Provide the (X, Y) coordinate of the cell's center where the given text is located.  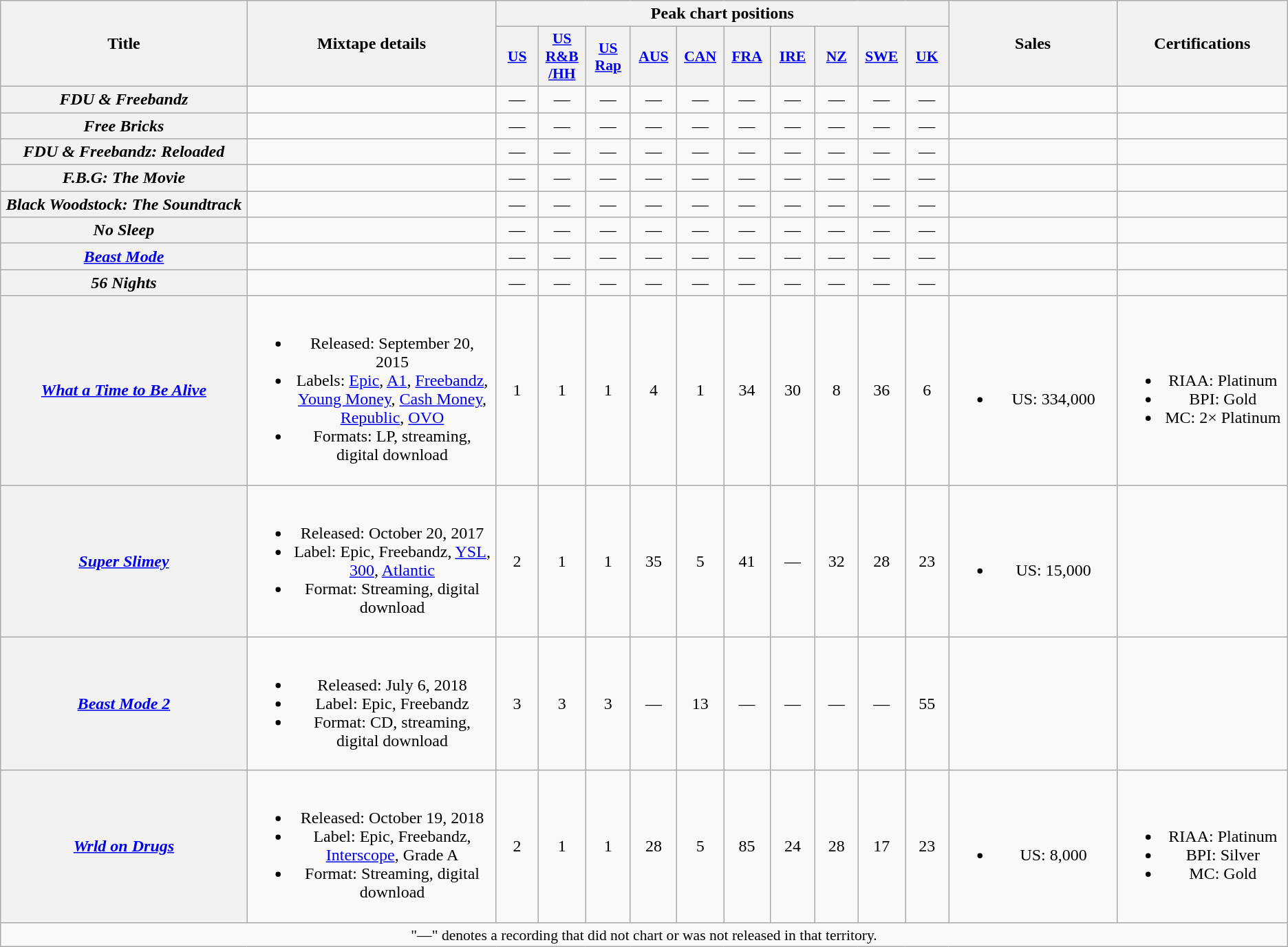
Released: September 20, 2015Labels: Epic, A1, Freebandz, Young Money, Cash Money, Republic, OVOFormats: LP, streaming, digital download (372, 391)
"—" denotes a recording that did not chart or was not released in that territory. (644, 935)
Wrld on Drugs (124, 846)
UK (927, 56)
Released: October 20, 2017Label: Epic, Freebandz, YSL, 300, AtlanticFormat: Streaming, digital download (372, 561)
32 (837, 561)
41 (747, 561)
6 (927, 391)
36 (882, 391)
US: 15,000 (1033, 561)
55 (927, 704)
What a Time to Be Alive (124, 391)
Certifications (1202, 44)
NZ (837, 56)
Released: July 6, 2018Label: Epic, FreebandzFormat: CD, streaming, digital download (372, 704)
Beast Mode 2 (124, 704)
56 Nights (124, 283)
35 (654, 561)
Sales (1033, 44)
Free Bricks (124, 126)
85 (747, 846)
US: 334,000 (1033, 391)
13 (700, 704)
USR&B/HH (561, 56)
Released: October 19, 2018Label: Epic, Freebandz, Interscope, Grade AFormat: Streaming, digital download (372, 846)
8 (837, 391)
FDU & Freebandz: Reloaded (124, 152)
FRA (747, 56)
4 (654, 391)
RIAA: PlatinumBPI: GoldMC: 2× Platinum (1202, 391)
USRap (608, 56)
RIAA: PlatinumBPI: SilverMC: Gold (1202, 846)
AUS (654, 56)
Peak chart positions (722, 14)
No Sleep (124, 230)
Mixtape details (372, 44)
34 (747, 391)
Title (124, 44)
CAN (700, 56)
FDU & Freebandz (124, 99)
IRE (793, 56)
US (517, 56)
24 (793, 846)
Super Slimey (124, 561)
17 (882, 846)
SWE (882, 56)
Black Woodstock: The Soundtrack (124, 204)
Beast Mode (124, 257)
US: 8,000 (1033, 846)
30 (793, 391)
F.B.G: The Movie (124, 178)
